Return (x, y) of the center of cell containing provided text 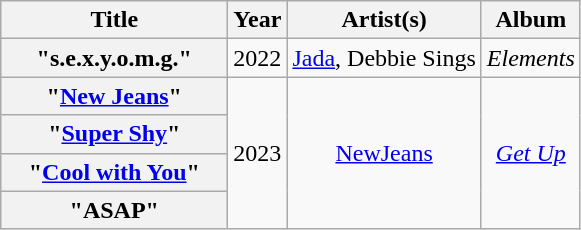
2023 (258, 153)
"Cool with You" (114, 172)
Get Up (530, 153)
"Super Shy" (114, 134)
Artist(s) (384, 20)
Year (258, 20)
"New Jeans" (114, 96)
2022 (258, 58)
Jada, Debbie Sings (384, 58)
Elements (530, 58)
NewJeans (384, 153)
Album (530, 20)
Title (114, 20)
"s.e.x.y.o.m.g." (114, 58)
"ASAP" (114, 210)
